Output the [X, Y] coordinate of the center of the cell containing the given text.  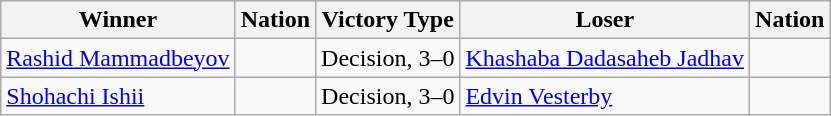
Shohachi Ishii [118, 96]
Khashaba Dadasaheb Jadhav [605, 58]
Loser [605, 20]
Edvin Vesterby [605, 96]
Rashid Mammadbeyov [118, 58]
Victory Type [388, 20]
Winner [118, 20]
